Provide the (X, Y) coordinate of the cell's center where the given text is located.  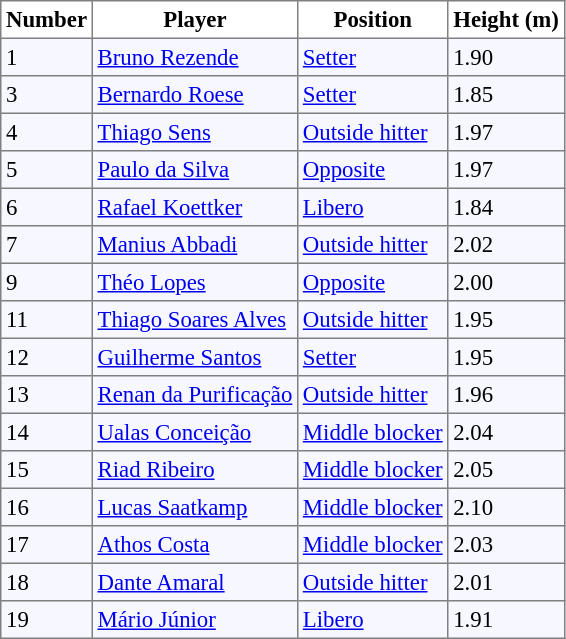
18 (47, 582)
15 (47, 470)
Mário Júnior (194, 620)
9 (47, 282)
17 (47, 545)
Position (373, 20)
Player (194, 20)
7 (47, 245)
2.05 (506, 470)
Bernardo Roese (194, 95)
Lucas Saatkamp (194, 507)
2.04 (506, 432)
Guilherme Santos (194, 357)
3 (47, 95)
5 (47, 170)
2.10 (506, 507)
6 (47, 207)
16 (47, 507)
Athos Costa (194, 545)
Ualas Conceição (194, 432)
Rafael Koettker (194, 207)
11 (47, 320)
2.03 (506, 545)
Théo Lopes (194, 282)
19 (47, 620)
2.01 (506, 582)
Bruno Rezende (194, 57)
2.00 (506, 282)
Thiago Sens (194, 132)
Paulo da Silva (194, 170)
1.91 (506, 620)
1.96 (506, 395)
1 (47, 57)
4 (47, 132)
Renan da Purificação (194, 395)
2.02 (506, 245)
1.85 (506, 95)
1.90 (506, 57)
Height (m) (506, 20)
12 (47, 357)
Thiago Soares Alves (194, 320)
13 (47, 395)
Riad Ribeiro (194, 470)
1.84 (506, 207)
Dante Amaral (194, 582)
14 (47, 432)
Number (47, 20)
Manius Abbadi (194, 245)
